Pinpoint the cell where the given text exists, returning its (X, Y) midpoint coordinate. 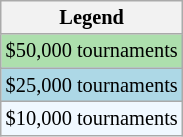
$25,000 tournaments (92, 85)
Legend (92, 17)
$10,000 tournaments (92, 118)
$50,000 tournaments (92, 51)
